Detect which cell encompasses the target text, then output its (x, y) center coordinate. 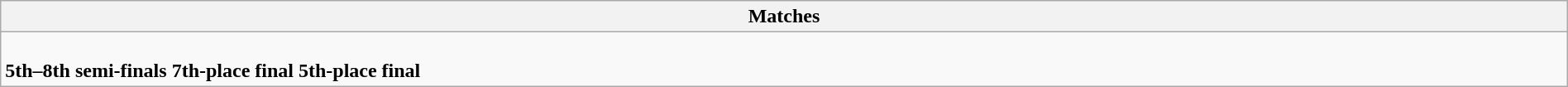
5th–8th semi-finals 7th-place final 5th-place final (784, 60)
Matches (784, 17)
